Determine the (X, Y) coordinate at the center of the cell enclosing the given text.  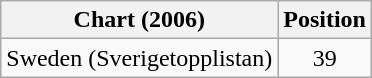
39 (325, 58)
Position (325, 20)
Chart (2006) (140, 20)
Sweden (Sverigetopplistan) (140, 58)
